Identify which cell holds the provided text, then report its (x, y) central coordinate. 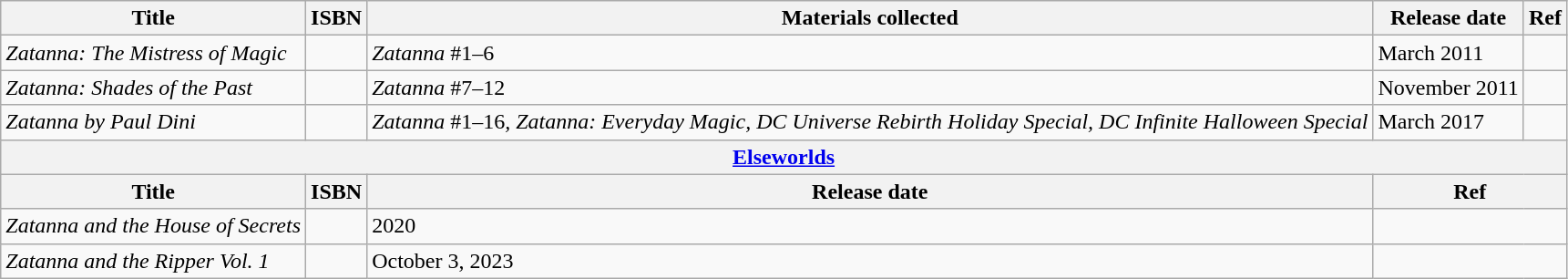
Zatanna #1–6 (870, 53)
Zatanna and the Ripper Vol. 1 (153, 261)
Zatanna: The Mistress of Magic (153, 53)
Zatanna and the House of Secrets (153, 226)
Materials collected (870, 18)
Zatanna by Paul Dini (153, 122)
March 2011 (1449, 53)
October 3, 2023 (870, 261)
Zatanna #7–12 (870, 88)
Zatanna: Shades of the Past (153, 88)
November 2011 (1449, 88)
Zatanna #1–16, Zatanna: Everyday Magic, DC Universe Rebirth Holiday Special, DC Infinite Halloween Special (870, 122)
March 2017 (1449, 122)
2020 (870, 226)
Elseworlds (784, 157)
